Search for the cell housing the specified text and yield its [x, y] center coordinate. 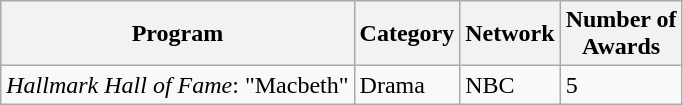
Network [510, 34]
NBC [510, 85]
5 [621, 85]
Hallmark Hall of Fame: "Macbeth" [178, 85]
Program [178, 34]
Drama [407, 85]
Category [407, 34]
Number ofAwards [621, 34]
